Search for the cell housing the specified text and yield its [X, Y] center coordinate. 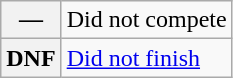
Did not finish [146, 58]
Did not compete [146, 20]
DNF [31, 58]
— [31, 20]
